Locate the cell with the specified text and output its (X, Y) center coordinate. 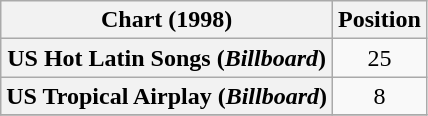
US Hot Latin Songs (Billboard) (167, 58)
Chart (1998) (167, 20)
25 (380, 58)
8 (380, 96)
Position (380, 20)
US Tropical Airplay (Billboard) (167, 96)
